Locate the cell with the specified text and output its (x, y) center coordinate. 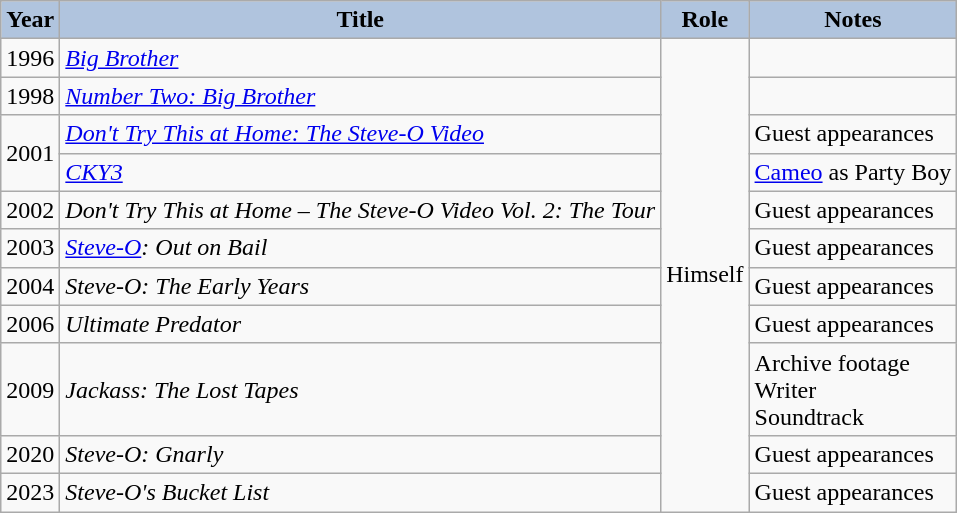
2006 (30, 324)
2003 (30, 248)
2023 (30, 492)
2001 (30, 153)
Steve-O: Out on Bail (360, 248)
Don't Try This at Home: The Steve-O Video (360, 134)
2020 (30, 454)
Steve-O's Bucket List (360, 492)
Notes (853, 20)
Year (30, 20)
Title (360, 20)
Ultimate Predator (360, 324)
Number Two: Big Brother (360, 96)
2009 (30, 389)
Steve-O: Gnarly (360, 454)
Jackass: The Lost Tapes (360, 389)
Steve-O: The Early Years (360, 286)
1998 (30, 96)
Himself (705, 276)
Cameo as Party Boy (853, 172)
CKY3 (360, 172)
Role (705, 20)
2002 (30, 210)
1996 (30, 58)
Big Brother (360, 58)
Archive footageWriterSoundtrack (853, 389)
2004 (30, 286)
Don't Try This at Home – The Steve-O Video Vol. 2: The Tour (360, 210)
